Determine the [x, y] coordinate at the center of the cell enclosing the given text.  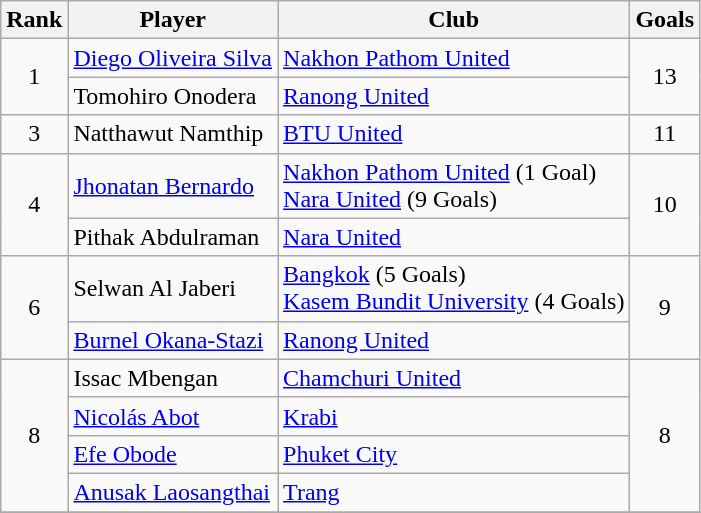
Rank [34, 20]
Pithak Abdulraman [173, 237]
9 [665, 308]
6 [34, 308]
Krabi [454, 416]
Diego Oliveira Silva [173, 58]
Nakhon Pathom United (1 Goal)Nara United (9 Goals) [454, 186]
4 [34, 204]
Bangkok (5 Goals) Kasem Bundit University (4 Goals) [454, 288]
Nakhon Pathom United [454, 58]
Selwan Al Jaberi [173, 288]
Natthawut Namthip [173, 134]
BTU United [454, 134]
Issac Mbengan [173, 378]
Trang [454, 492]
13 [665, 77]
3 [34, 134]
Goals [665, 20]
Phuket City [454, 454]
11 [665, 134]
Efe Obode [173, 454]
Nicolás Abot [173, 416]
Burnel Okana-Stazi [173, 340]
Nara United [454, 237]
Anusak Laosangthai [173, 492]
Player [173, 20]
Chamchuri United [454, 378]
Tomohiro Onodera [173, 96]
Jhonatan Bernardo [173, 186]
1 [34, 77]
10 [665, 204]
Club [454, 20]
